Detect which cell encompasses the target text, then output its [X, Y] center coordinate. 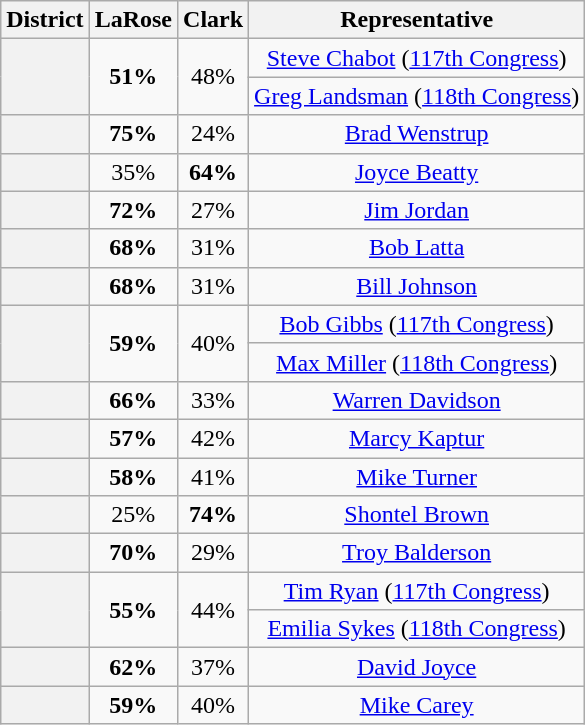
Greg Landsman (118th Congress) [417, 96]
27% [214, 210]
44% [214, 610]
58% [133, 477]
72% [133, 210]
Clark [214, 20]
Brad Wenstrup [417, 134]
Mike Turner [417, 477]
62% [133, 667]
Max Miller (118th Congress) [417, 362]
Joyce Beatty [417, 172]
57% [133, 438]
70% [133, 553]
51% [133, 77]
Representative [417, 20]
66% [133, 400]
Troy Balderson [417, 553]
LaRose [133, 20]
33% [214, 400]
64% [214, 172]
Mike Carey [417, 705]
Marcy Kaptur [417, 438]
Bob Latta [417, 248]
75% [133, 134]
55% [133, 610]
Jim Jordan [417, 210]
Tim Ryan (117th Congress) [417, 591]
29% [214, 553]
David Joyce [417, 667]
35% [133, 172]
24% [214, 134]
37% [214, 667]
District [45, 20]
Steve Chabot (117th Congress) [417, 58]
Warren Davidson [417, 400]
Bob Gibbs (117th Congress) [417, 324]
Bill Johnson [417, 286]
Emilia Sykes (118th Congress) [417, 629]
Shontel Brown [417, 515]
41% [214, 477]
48% [214, 77]
25% [133, 515]
42% [214, 438]
74% [214, 515]
